Search for the cell housing the specified text and yield its [x, y] center coordinate. 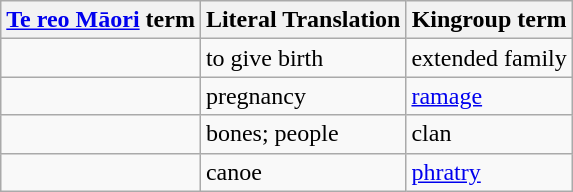
bones; people [303, 134]
clan [489, 134]
canoe [303, 172]
phratry [489, 172]
extended family [489, 58]
pregnancy [303, 96]
Kingroup term [489, 20]
Te reo Māori term [101, 20]
ramage [489, 96]
to give birth [303, 58]
Literal Translation [303, 20]
